For the text-containing cell, return its midpoint in [X, Y] coordinate format. 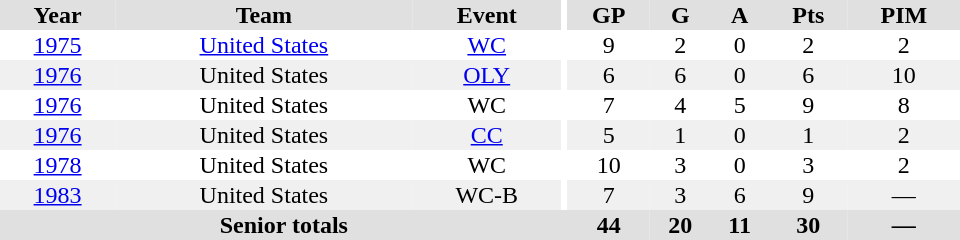
A [740, 15]
11 [740, 225]
Senior totals [284, 225]
4 [680, 105]
20 [680, 225]
30 [808, 225]
OLY [487, 75]
Year [58, 15]
CC [487, 135]
Team [264, 15]
WC-B [487, 195]
8 [904, 105]
1975 [58, 45]
44 [609, 225]
1983 [58, 195]
G [680, 15]
Pts [808, 15]
GP [609, 15]
Event [487, 15]
1978 [58, 165]
PIM [904, 15]
